From the cell containing the given text, extract its center point as [x, y] coordinate. 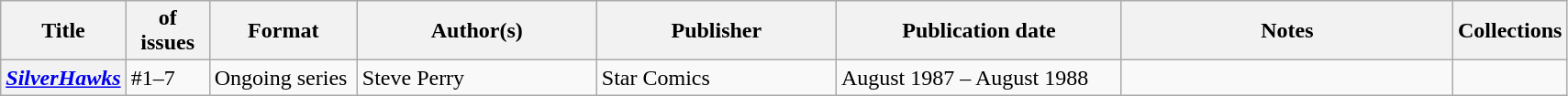
Publication date [978, 31]
Steve Perry [477, 78]
SilverHawks [63, 78]
#1–7 [167, 78]
Collections [1509, 31]
Title [63, 31]
August 1987 – August 1988 [978, 78]
Ongoing series [283, 78]
Publisher [716, 31]
Format [283, 31]
Notes [1286, 31]
Star Comics [716, 78]
of issues [167, 31]
Author(s) [477, 31]
